Detect which cell encompasses the target text, then output its (x, y) center coordinate. 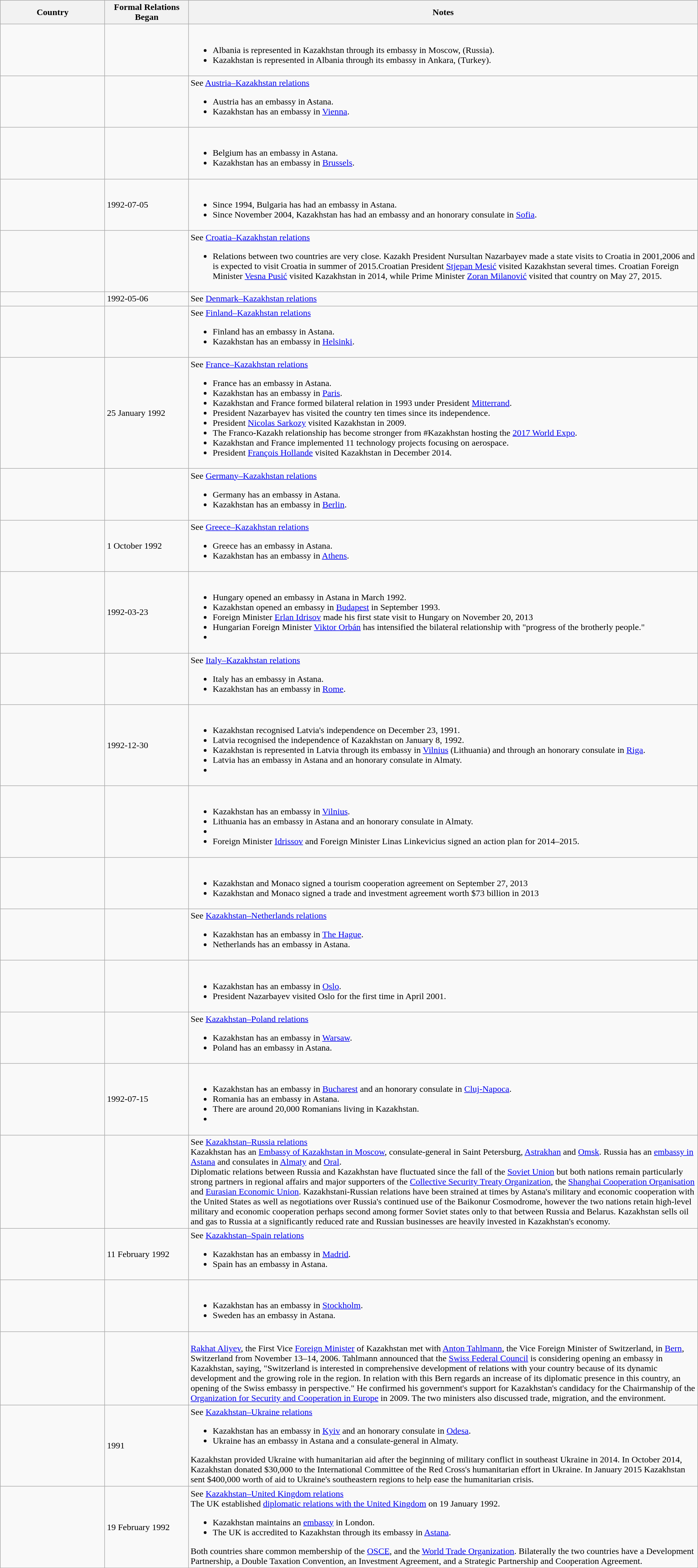
1992-12-30 (147, 746)
19 February 1992 (147, 1527)
See Kazakhstan–Poland relationsKazakhstan has an embassy in Warsaw.Poland has an embassy in Astana. (443, 1038)
Country (53, 13)
See Austria–Kazakhstan relationsAustria has an embassy in Astana.Kazakhstan has an embassy in Vienna. (443, 102)
See Germany–Kazakhstan relationsGermany has an embassy in Astana.Kazakhstan has an embassy in Berlin. (443, 494)
Belgium has an embassy in Astana.Kazakhstan has an embassy in Brussels. (443, 153)
Notes (443, 13)
Since 1994, Bulgaria has had an embassy in Astana.Since November 2004, Kazakhstan has had an embassy and an honorary consulate in Sofia. (443, 205)
1991 (147, 1445)
See Finland–Kazakhstan relationsFinland has an embassy in Astana.Kazakhstan has an embassy in Helsinki. (443, 332)
See Kazakhstan–Spain relationsKazakhstan has an embassy in Madrid.Spain has an embassy in Astana. (443, 1254)
25 January 1992 (147, 413)
11 February 1992 (147, 1254)
1992-07-05 (147, 205)
See Denmark–Kazakhstan relations (443, 299)
See Italy–Kazakhstan relationsItaly has an embassy in Astana.Kazakhstan has an embassy in Rome. (443, 679)
Kazakhstan has an embassy in Stockholm.Sweden has an embassy in Astana. (443, 1306)
See Greece–Kazakhstan relationsGreece has an embassy in Astana.Kazakhstan has an embassy in Athens. (443, 546)
1992-03-23 (147, 612)
1992-05-06 (147, 299)
See Kazakhstan–Netherlands relationsKazakhstan has an embassy in The Hague.Netherlands has an embassy in Astana. (443, 935)
Formal Relations Began (147, 13)
Kazakhstan has an embassy in Oslo.President Nazarbayev visited Oslo for the first time in April 2001. (443, 986)
1992-07-15 (147, 1099)
1 October 1992 (147, 546)
